Locate the cell with the specified text and output its [x, y] center coordinate. 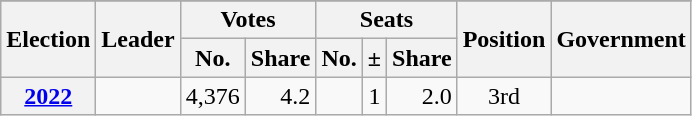
Position [504, 39]
1 [374, 96]
3rd [504, 96]
2.0 [422, 96]
± [374, 58]
Votes [248, 20]
Seats [386, 20]
4,376 [212, 96]
Election [48, 39]
2022 [48, 96]
Government [621, 39]
4.2 [280, 96]
Leader [138, 39]
